Locate the cell with the specified text and output its (X, Y) center coordinate. 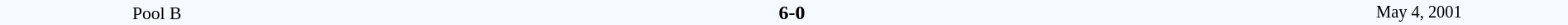
Pool B (157, 12)
May 4, 2001 (1419, 12)
6-0 (791, 12)
